Provide the [X, Y] coordinate of the cell's center where the given text is located.  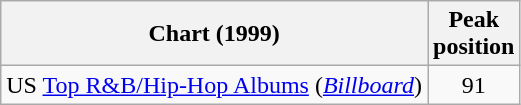
Peakposition [474, 34]
91 [474, 85]
US Top R&B/Hip-Hop Albums (Billboard) [214, 85]
Chart (1999) [214, 34]
